Detect which cell encompasses the target text, then output its (x, y) center coordinate. 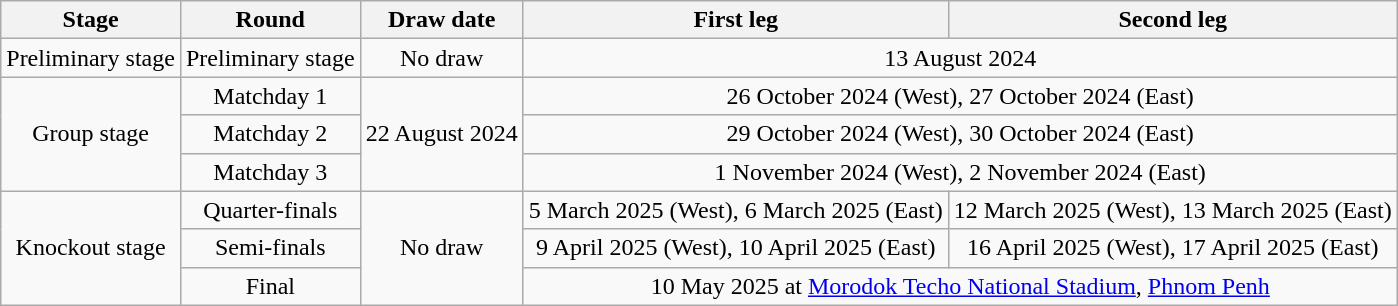
10 May 2025 at Morodok Techo National Stadium, Phnom Penh (960, 286)
Matchday 3 (270, 172)
12 March 2025 (West), 13 March 2025 (East) (1172, 210)
Stage (91, 20)
Group stage (91, 134)
First leg (736, 20)
5 March 2025 (West), 6 March 2025 (East) (736, 210)
Second leg (1172, 20)
Matchday 2 (270, 134)
1 November 2024 (West), 2 November 2024 (East) (960, 172)
Round (270, 20)
Matchday 1 (270, 96)
26 October 2024 (West), 27 October 2024 (East) (960, 96)
Semi-finals (270, 248)
13 August 2024 (960, 58)
9 April 2025 (West), 10 April 2025 (East) (736, 248)
Quarter-finals (270, 210)
16 April 2025 (West), 17 April 2025 (East) (1172, 248)
Draw date (442, 20)
Final (270, 286)
29 October 2024 (West), 30 October 2024 (East) (960, 134)
22 August 2024 (442, 134)
Knockout stage (91, 248)
